Scan for the cell matching the given text and deliver its [X, Y] coordinate at center. 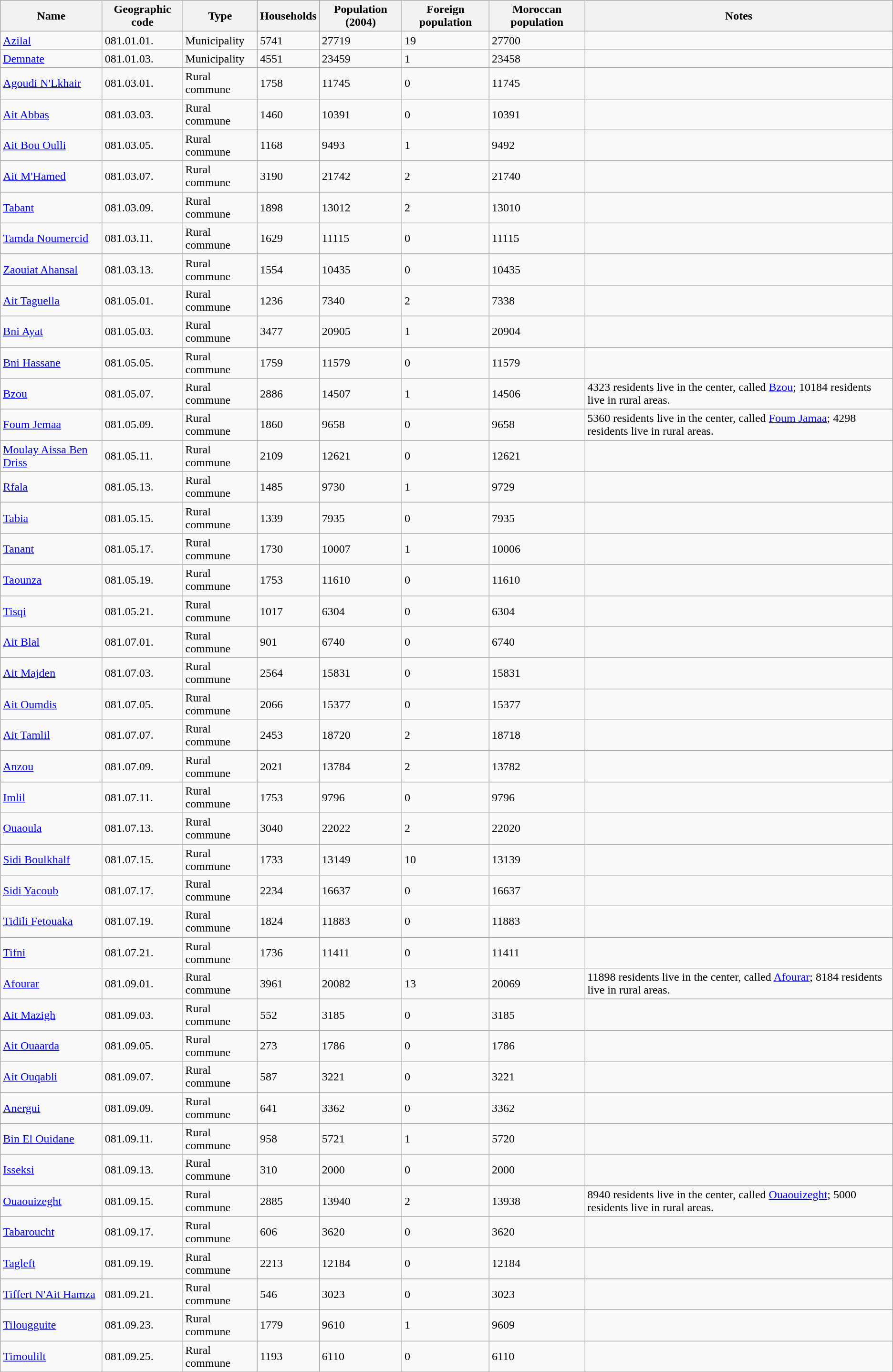
081.09.09. [142, 1108]
20069 [537, 984]
3961 [289, 984]
Timoulilt [52, 1356]
081.05.11. [142, 456]
1779 [289, 1325]
641 [289, 1108]
081.05.01. [142, 301]
18720 [361, 735]
081.05.17. [142, 549]
3040 [289, 828]
1758 [289, 83]
1736 [289, 953]
Households [289, 16]
081.09.13. [142, 1170]
9609 [537, 1325]
081.07.21. [142, 953]
13940 [361, 1201]
Agoudi N'Lkhair [52, 83]
22020 [537, 828]
Ait Oumdis [52, 704]
081.05.09. [142, 425]
Ait Mazigh [52, 1015]
1730 [289, 549]
081.07.15. [142, 859]
3190 [289, 177]
958 [289, 1139]
20904 [537, 331]
13938 [537, 1201]
081.05.15. [142, 518]
1824 [289, 922]
Anzou [52, 766]
21740 [537, 177]
552 [289, 1015]
081.07.13. [142, 828]
5720 [537, 1139]
Zaouiat Ahansal [52, 269]
Azilal [52, 41]
Tilougguite [52, 1325]
Bni Hassane [52, 363]
9492 [537, 145]
23458 [537, 59]
13012 [361, 207]
081.05.13. [142, 487]
10006 [537, 549]
10 [446, 859]
Taounza [52, 580]
Tifni [52, 953]
2453 [289, 735]
Isseksi [52, 1170]
081.07.19. [142, 922]
081.03.01. [142, 83]
Tamda Noumercid [52, 239]
14506 [537, 394]
2885 [289, 1201]
18718 [537, 735]
4323 residents live in the center, called Bzou; 10184 residents live in rural areas. [738, 394]
13010 [537, 207]
Ait Abbas [52, 115]
081.09.25. [142, 1356]
1554 [289, 269]
081.05.21. [142, 611]
Ouaoula [52, 828]
10007 [361, 549]
273 [289, 1046]
546 [289, 1294]
081.09.23. [142, 1325]
081.09.15. [142, 1201]
2066 [289, 704]
081.09.05. [142, 1046]
5721 [361, 1139]
2234 [289, 890]
2564 [289, 673]
27700 [537, 41]
Ait Tamlil [52, 735]
Tabia [52, 518]
Name [52, 16]
13784 [361, 766]
9729 [537, 487]
081.01.01. [142, 41]
Bzou [52, 394]
1733 [289, 859]
1017 [289, 611]
13149 [361, 859]
081.09.17. [142, 1232]
1168 [289, 145]
Tisqi [52, 611]
606 [289, 1232]
1339 [289, 518]
19 [446, 41]
081.03.13. [142, 269]
Ait Blal [52, 642]
Tiffert N'Ait Hamza [52, 1294]
9493 [361, 145]
081.07.09. [142, 766]
081.01.03. [142, 59]
7340 [361, 301]
Anergui [52, 1108]
Tagleft [52, 1263]
1236 [289, 301]
2021 [289, 766]
Moroccan population [537, 16]
081.09.11. [142, 1139]
14507 [361, 394]
Foreign population [446, 16]
5741 [289, 41]
Afourar [52, 984]
081.05.19. [142, 580]
4551 [289, 59]
081.03.11. [142, 239]
Sidi Yacoub [52, 890]
587 [289, 1077]
081.09.21. [142, 1294]
081.07.07. [142, 735]
1860 [289, 425]
Bin El Ouidane [52, 1139]
21742 [361, 177]
081.07.11. [142, 797]
081.05.03. [142, 331]
Ouaouizeght [52, 1201]
081.09.01. [142, 984]
Ait M'Hamed [52, 177]
13782 [537, 766]
2109 [289, 456]
1460 [289, 115]
081.05.05. [142, 363]
Tanant [52, 549]
901 [289, 642]
Tidili Fetouaka [52, 922]
Ait Bou Oulli [52, 145]
Bni Ayat [52, 331]
1759 [289, 363]
081.09.19. [142, 1263]
7338 [537, 301]
081.03.03. [142, 115]
9610 [361, 1325]
Demnate [52, 59]
1898 [289, 207]
081.05.07. [142, 394]
2213 [289, 1263]
1193 [289, 1356]
081.07.05. [142, 704]
5360 residents live in the center, called Foum Jamaa; 4298 residents live in rural areas. [738, 425]
23459 [361, 59]
081.09.07. [142, 1077]
Tabaroucht [52, 1232]
22022 [361, 828]
Ait Ouqabli [52, 1077]
081.03.05. [142, 145]
8940 residents live in the center, called Ouaouizeght; 5000 residents live in rural areas. [738, 1201]
13 [446, 984]
Type [220, 16]
3477 [289, 331]
20905 [361, 331]
Notes [738, 16]
Sidi Boulkhalf [52, 859]
11898 residents live in the center, called Afourar; 8184 residents live in rural areas. [738, 984]
27719 [361, 41]
081.07.17. [142, 890]
20082 [361, 984]
1629 [289, 239]
Tabant [52, 207]
Moulay Aissa Ben Driss [52, 456]
Population (2004) [361, 16]
13139 [537, 859]
310 [289, 1170]
081.03.09. [142, 207]
081.07.03. [142, 673]
1485 [289, 487]
Imlil [52, 797]
2886 [289, 394]
Geographic code [142, 16]
Ait Majden [52, 673]
Foum Jemaa [52, 425]
081.03.07. [142, 177]
081.07.01. [142, 642]
9730 [361, 487]
081.09.03. [142, 1015]
Ait Taguella [52, 301]
Rfala [52, 487]
Ait Ouaarda [52, 1046]
